Extract the [x, y] coordinate from the center of the cell holding the provided text.  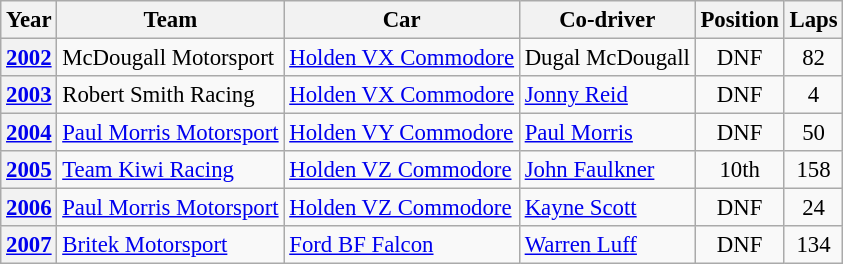
McDougall Motorsport [170, 58]
2006 [29, 208]
Team Kiwi Racing [170, 170]
2004 [29, 133]
Holden VY Commodore [402, 133]
Kayne Scott [607, 208]
82 [814, 58]
2007 [29, 245]
2002 [29, 58]
158 [814, 170]
2003 [29, 95]
Ford BF Falcon [402, 245]
Robert Smith Racing [170, 95]
Warren Luff [607, 245]
John Faulkner [607, 170]
Dugal McDougall [607, 58]
Position [740, 20]
Britek Motorsport [170, 245]
50 [814, 133]
24 [814, 208]
Laps [814, 20]
10th [740, 170]
Team [170, 20]
2005 [29, 170]
Car [402, 20]
134 [814, 245]
Co-driver [607, 20]
Jonny Reid [607, 95]
Year [29, 20]
4 [814, 95]
Paul Morris [607, 133]
